Pinpoint the cell where the given text exists, returning its [X, Y] midpoint coordinate. 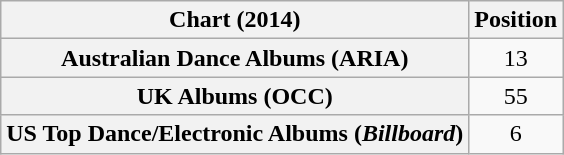
55 [516, 96]
Chart (2014) [235, 20]
US Top Dance/Electronic Albums (Billboard) [235, 134]
Australian Dance Albums (ARIA) [235, 58]
UK Albums (OCC) [235, 96]
13 [516, 58]
Position [516, 20]
6 [516, 134]
